Extract the (x, y) coordinate from the center of the cell holding the provided text.  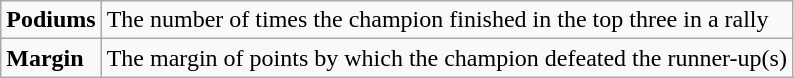
Margin (51, 58)
The margin of points by which the champion defeated the runner-up(s) (446, 58)
Podiums (51, 20)
The number of times the champion finished in the top three in a rally (446, 20)
